Scan for the cell matching the given text and deliver its (X, Y) coordinate at center. 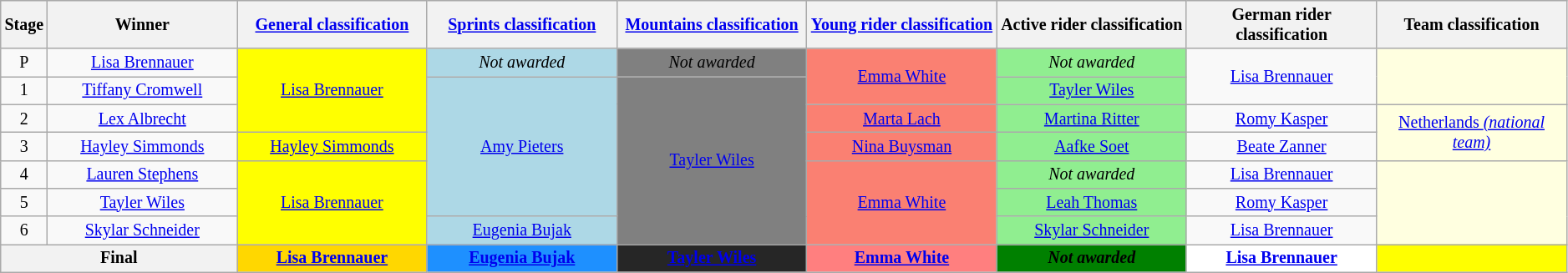
Tiffany Cromwell (142, 90)
2 (24, 119)
Mountains classification (712, 25)
Leah Thomas (1091, 202)
Amy Pieters (521, 147)
Nina Buysman (902, 147)
5 (24, 202)
Beate Zanner (1281, 147)
Marta Lach (902, 119)
Final (119, 259)
Active rider classification (1091, 25)
Team classification (1472, 25)
Aafke Soet (1091, 147)
Netherlands (national team) (1472, 132)
General classification (332, 25)
6 (24, 230)
German rider classification (1281, 25)
1 (24, 90)
Young rider classification (902, 25)
P (24, 63)
Sprints classification (521, 25)
Martina Ritter (1091, 119)
Winner (142, 25)
Lex Albrecht (142, 119)
Stage (24, 25)
3 (24, 147)
4 (24, 174)
Lauren Stephens (142, 174)
